Search for the cell housing the specified text and yield its (X, Y) center coordinate. 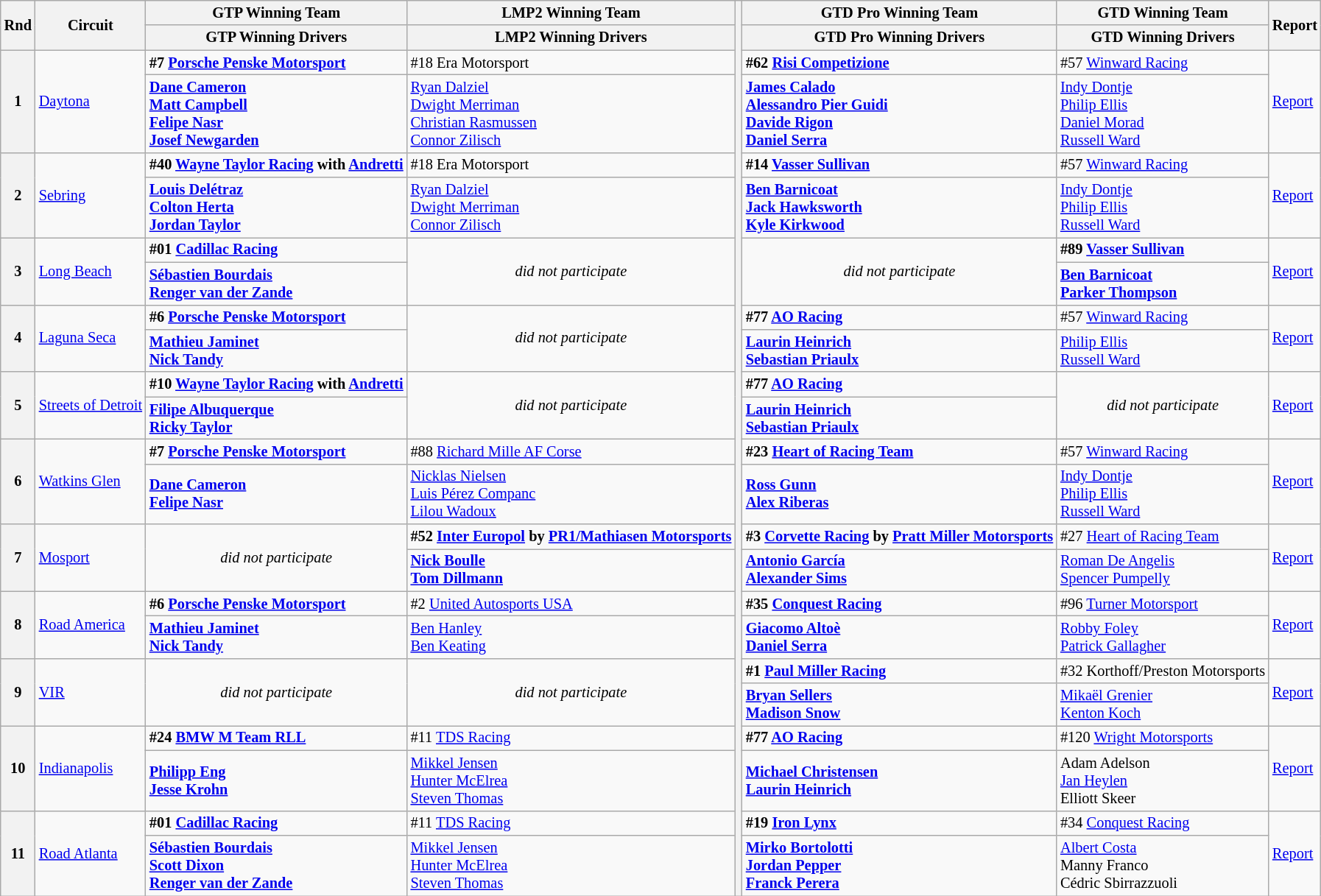
GTD Pro Winning Team (900, 13)
#2 United Autosports USA (571, 604)
7 (18, 558)
#35 Conquest Racing (900, 604)
Long Beach (91, 271)
Filipe Albuquerque Ricky Taylor (277, 418)
#52 Inter Europol by PR1/Mathiasen Motorsports (571, 537)
VIR (91, 692)
Michael Christensen Laurin Heinrich (900, 780)
#88 Richard Mille AF Corse (571, 451)
GTP Winning Team (277, 13)
Road Atlanta (91, 853)
Ben Barnicoat Jack Hawksworth Kyle Kirkwood (900, 208)
#96 Turner Motorsport (1163, 604)
10 (18, 767)
#120 Wright Motorsports (1163, 738)
Mosport (91, 558)
Nicklas Nielsen Luis Pérez Companc Lilou Wadoux (571, 494)
Philipp Eng Jesse Krohn (277, 780)
Bryan Sellers Madison Snow (900, 705)
Robby Foley Patrick Gallagher (1163, 637)
Philip Ellis Russell Ward (1163, 350)
Ryan Dalziel Dwight Merriman Christian Rasmussen Connor Zilisch (571, 113)
James Calado Alessandro Pier Guidi Davide Rigon Daniel Serra (900, 113)
6 (18, 481)
Albert Costa Manny Franco Cédric Sbirrazzuoli (1163, 865)
5 (18, 405)
Giacomo Altoè Daniel Serra (900, 637)
GTP Winning Drivers (277, 38)
Watkins Glen (91, 481)
#89 Vasser Sullivan (1163, 250)
2 (18, 194)
#10 Wayne Taylor Racing with Andretti (277, 384)
Ben Hanley Ben Keating (571, 637)
#62 Risi Competizione (900, 63)
Mikaël Grenier Kenton Koch (1163, 705)
#34 Conquest Racing (1163, 823)
Sébastien Bourdais Scott Dixon Renger van der Zande (277, 865)
Circuit (91, 25)
Laguna Seca (91, 339)
Sebring (91, 194)
GTD Winning Team (1163, 13)
#27 Heart of Racing Team (1163, 537)
Indy Dontje Philip Ellis Daniel Morad Russell Ward (1163, 113)
Indianapolis (91, 767)
9 (18, 692)
Dane Cameron Felipe Nasr (277, 494)
#32 Korthoff/Preston Motorsports (1163, 671)
Mirko Bortolotti Jordan Pepper Franck Perera (900, 865)
#1 Paul Miller Racing (900, 671)
Sébastien Bourdais Renger van der Zande (277, 283)
4 (18, 339)
Adam Adelson Jan Heylen Elliott Skeer (1163, 780)
#24 BMW M Team RLL (277, 738)
Ben Barnicoat Parker Thompson (1163, 283)
Roman De Angelis Spencer Pumpelly (1163, 570)
Road America (91, 624)
#19 Iron Lynx (900, 823)
GTD Pro Winning Drivers (900, 38)
Louis Delétraz Colton Herta Jordan Taylor (277, 208)
Nick Boulle Tom Dillmann (571, 570)
1 (18, 102)
Dane Cameron Matt Campbell Felipe Nasr Josef Newgarden (277, 113)
11 (18, 853)
Ross Gunn Alex Riberas (900, 494)
3 (18, 271)
#40 Wayne Taylor Racing with Andretti (277, 165)
LMP2 Winning Drivers (571, 38)
Daytona (91, 102)
Antonio García Alexander Sims (900, 570)
Rnd (18, 25)
#3 Corvette Racing by Pratt Miller Motorsports (900, 537)
8 (18, 624)
Ryan Dalziel Dwight Merriman Connor Zilisch (571, 208)
#23 Heart of Racing Team (900, 451)
GTD Winning Drivers (1163, 38)
LMP2 Winning Team (571, 13)
Streets of Detroit (91, 405)
#14 Vasser Sullivan (900, 165)
